Capture the cell that displays the provided text and extract its [x, y] central coordinate. 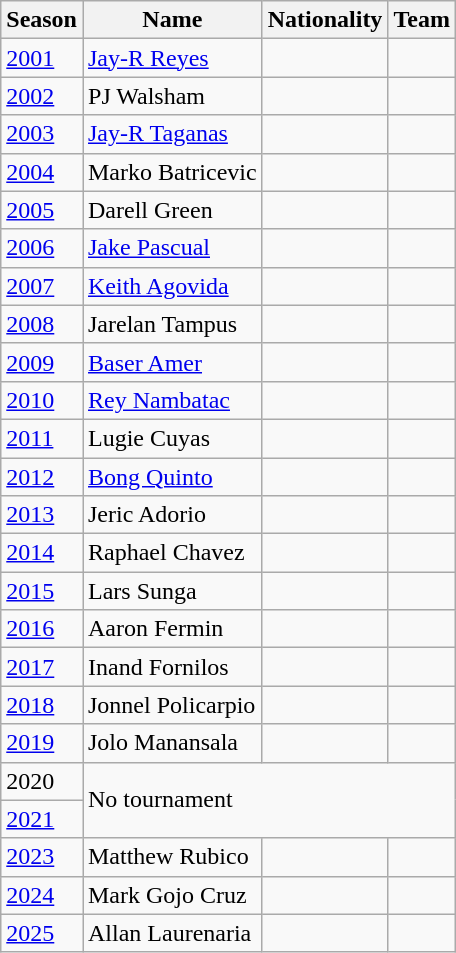
2025 [42, 933]
2006 [42, 248]
2007 [42, 286]
Jeric Adorio [172, 515]
Nationality [325, 20]
2012 [42, 477]
Jolo Manansala [172, 743]
2017 [42, 667]
2024 [42, 895]
Aaron Fermin [172, 629]
Rey Nambatac [172, 400]
2023 [42, 857]
2002 [42, 96]
Jarelan Tampus [172, 324]
Inand Fornilos [172, 667]
Keith Agovida [172, 286]
Jay-R Reyes [172, 58]
2008 [42, 324]
2001 [42, 58]
Team [422, 20]
Jay-R Taganas [172, 134]
Lars Sunga [172, 591]
Darell Green [172, 210]
Marko Batricevic [172, 172]
2005 [42, 210]
Matthew Rubico [172, 857]
Jake Pascual [172, 248]
2009 [42, 362]
2014 [42, 553]
Name [172, 20]
2019 [42, 743]
2015 [42, 591]
2013 [42, 515]
Mark Gojo Cruz [172, 895]
Jonnel Policarpio [172, 705]
2011 [42, 438]
Raphael Chavez [172, 553]
2010 [42, 400]
2021 [42, 819]
Bong Quinto [172, 477]
Baser Amer [172, 362]
No tournament [268, 800]
Season [42, 20]
2020 [42, 781]
Lugie Cuyas [172, 438]
2018 [42, 705]
2016 [42, 629]
PJ Walsham [172, 96]
2003 [42, 134]
2004 [42, 172]
Allan Laurenaria [172, 933]
